Extract the [X, Y] coordinate from the center of the cell holding the provided text.  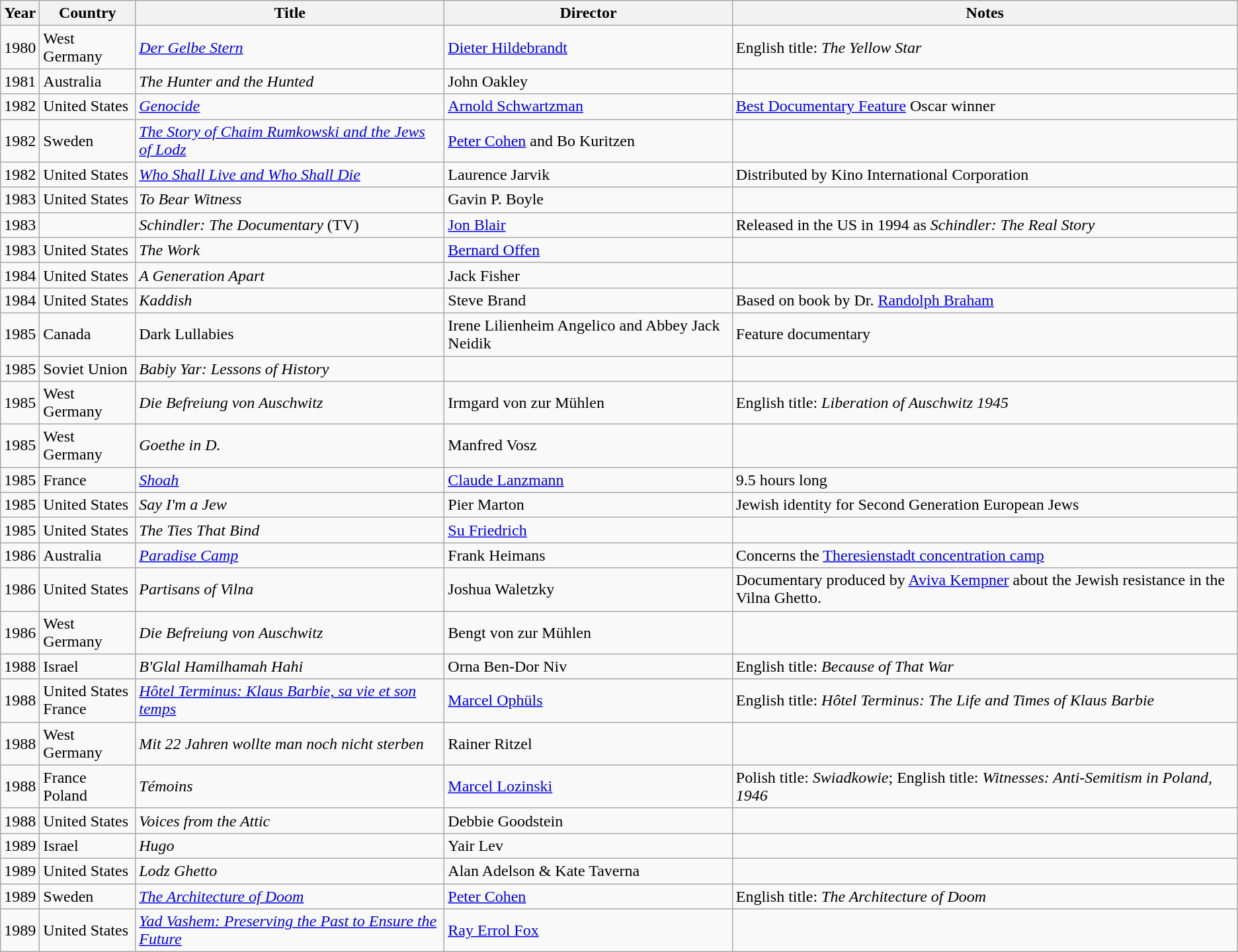
Jack Fisher [589, 275]
Documentary produced by Aviva Kempner about the Jewish resistance in the Vilna Ghetto. [985, 590]
English title: Because of That War [985, 666]
Director [589, 13]
English title: The Yellow Star [985, 48]
Title [290, 13]
Su Friedrich [589, 530]
Babiy Yar: Lessons of History [290, 368]
1981 [20, 81]
United StatesFrance [87, 701]
Yair Lev [589, 846]
B'Glal Hamilhamah Hahi [290, 666]
The Ties That Bind [290, 530]
Alan Adelson & Kate Taverna [589, 871]
Pier Marton [589, 505]
Rainer Ritzel [589, 743]
Genocide [290, 106]
Ray Errol Fox [589, 931]
Steve Brand [589, 300]
English title: The Architecture of Doom [985, 896]
Kaddish [290, 300]
France [87, 480]
Partisans of Vilna [290, 590]
John Oakley [589, 81]
Year [20, 13]
Yad Vashem: Preserving the Past to Ensure the Future [290, 931]
Goethe in D. [290, 446]
Bengt von zur Mühlen [589, 632]
Dark Lullabies [290, 335]
Gavin P. Boyle [589, 200]
Polish title: Swiadkowie; English title: Witnesses: Anti-Semitism in Poland, 1946 [985, 787]
To Bear Witness [290, 200]
Marcel Ophüls [589, 701]
Debbie Goodstein [589, 820]
Peter Cohen and Bo Kuritzen [589, 140]
Laurence Jarvik [589, 175]
Peter Cohen [589, 896]
The Work [290, 250]
Schindler: The Documentary (TV) [290, 225]
Témoins [290, 787]
Jewish identity for Second Generation European Jews [985, 505]
Lodz Ghetto [290, 871]
Arnold Schwartzman [589, 106]
Orna Ben-Dor Niv [589, 666]
Claude Lanzmann [589, 480]
The Hunter and the Hunted [290, 81]
Who Shall Live and Who Shall Die [290, 175]
Der Gelbe Stern [290, 48]
Bernard Offen [589, 250]
Mit 22 Jahren wollte man noch nicht sterben [290, 743]
Say I'm a Jew [290, 505]
The Story of Chaim Rumkowski and the Jews of Lodz [290, 140]
Manfred Vosz [589, 446]
The Architecture of Doom [290, 896]
Marcel Lozinski [589, 787]
Feature documentary [985, 335]
Canada [87, 335]
Irene Lilienheim Angelico and Abbey Jack Neidik [589, 335]
Paradise Camp [290, 555]
Notes [985, 13]
Hôtel Terminus: Klaus Barbie, sa vie et son temps [290, 701]
Distributed by Kino International Corporation [985, 175]
English title: Liberation of Auschwitz 1945 [985, 403]
Released in the US in 1994 as Schindler: The Real Story [985, 225]
Based on book by Dr. Randolph Braham [985, 300]
Joshua Waletzky [589, 590]
Irmgard von zur Mühlen [589, 403]
English title: Hôtel Terminus: The Life and Times of Klaus Barbie [985, 701]
Frank Heimans [589, 555]
Soviet Union [87, 368]
Shoah [290, 480]
Jon Blair [589, 225]
1980 [20, 48]
Dieter Hildebrandt [589, 48]
Hugo [290, 846]
A Generation Apart [290, 275]
Voices from the Attic [290, 820]
FrancePoland [87, 787]
Best Documentary Feature Oscar winner [985, 106]
9.5 hours long [985, 480]
Country [87, 13]
Concerns the Theresienstadt concentration camp [985, 555]
